Pinpoint the cell where the given text exists, returning its [x, y] midpoint coordinate. 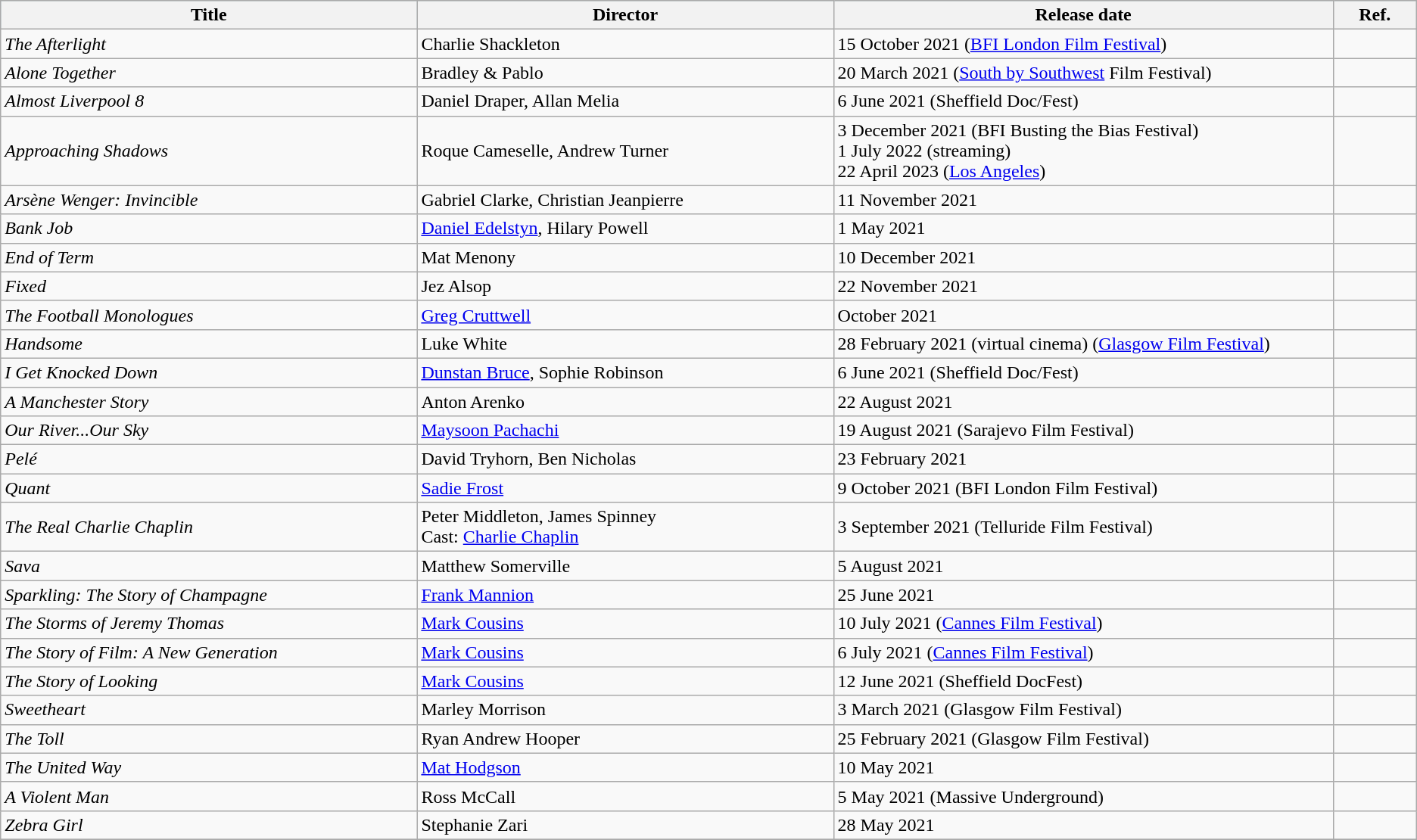
Bradley & Pablo [625, 73]
23 February 2021 [1083, 459]
I Get Knocked Down [209, 372]
The Story of Film: A New Generation [209, 652]
Daniel Draper, Allan Melia [625, 101]
A Violent Man [209, 796]
25 February 2021 (Glasgow Film Festival) [1083, 739]
Maysoon Pachachi [625, 431]
The United Way [209, 767]
Almost Liverpool 8 [209, 101]
Zebra Girl [209, 825]
Ross McCall [625, 796]
Fixed [209, 286]
Sadie Frost [625, 488]
The Afterlight [209, 44]
Alone Together [209, 73]
28 February 2021 (virtual cinema) (Glasgow Film Festival) [1083, 344]
Director [625, 15]
Greg Cruttwell [625, 315]
5 August 2021 [1083, 566]
The Football Monologues [209, 315]
Marley Morrison [625, 710]
Mat Hodgson [625, 767]
Approaching Shadows [209, 151]
19 August 2021 (Sarajevo Film Festival) [1083, 431]
10 May 2021 [1083, 767]
3 September 2021 (Telluride Film Festival) [1083, 527]
Roque Cameselle, Andrew Turner [625, 151]
Stephanie Zari [625, 825]
5 May 2021 (Massive Underground) [1083, 796]
David Tryhorn, Ben Nicholas [625, 459]
10 July 2021 (Cannes Film Festival) [1083, 624]
October 2021 [1083, 315]
Title [209, 15]
Dunstan Bruce, Sophie Robinson [625, 372]
3 December 2021 (BFI Busting the Bias Festival)1 July 2022 (streaming)22 April 2023 (Los Angeles) [1083, 151]
Sava [209, 566]
The Real Charlie Chaplin [209, 527]
Daniel Edelstyn, Hilary Powell [625, 229]
Matthew Somerville [625, 566]
Pelé [209, 459]
Luke White [625, 344]
11 November 2021 [1083, 200]
Ref. [1375, 15]
Quant [209, 488]
Gabriel Clarke, Christian Jeanpierre [625, 200]
The Story of Looking [209, 681]
Arsène Wenger: Invincible [209, 200]
Mat Menony [625, 257]
Bank Job [209, 229]
22 August 2021 [1083, 402]
Handsome [209, 344]
9 October 2021 (BFI London Film Festival) [1083, 488]
Sweetheart [209, 710]
Frank Mannion [625, 595]
15 October 2021 (BFI London Film Festival) [1083, 44]
End of Term [209, 257]
3 March 2021 (Glasgow Film Festival) [1083, 710]
22 November 2021 [1083, 286]
10 December 2021 [1083, 257]
Charlie Shackleton [625, 44]
The Storms of Jeremy Thomas [209, 624]
Sparkling: The Story of Champagne [209, 595]
6 July 2021 (Cannes Film Festival) [1083, 652]
Jez Alsop [625, 286]
28 May 2021 [1083, 825]
12 June 2021 (Sheffield DocFest) [1083, 681]
Release date [1083, 15]
25 June 2021 [1083, 595]
Our River...Our Sky [209, 431]
A Manchester Story [209, 402]
The Toll [209, 739]
Ryan Andrew Hooper [625, 739]
Anton Arenko [625, 402]
1 May 2021 [1083, 229]
Peter Middleton, James Spinney Cast: Charlie Chaplin [625, 527]
20 March 2021 (South by Southwest Film Festival) [1083, 73]
